Find where the given text appears and provide that cell's center as (X, Y) coordinate. 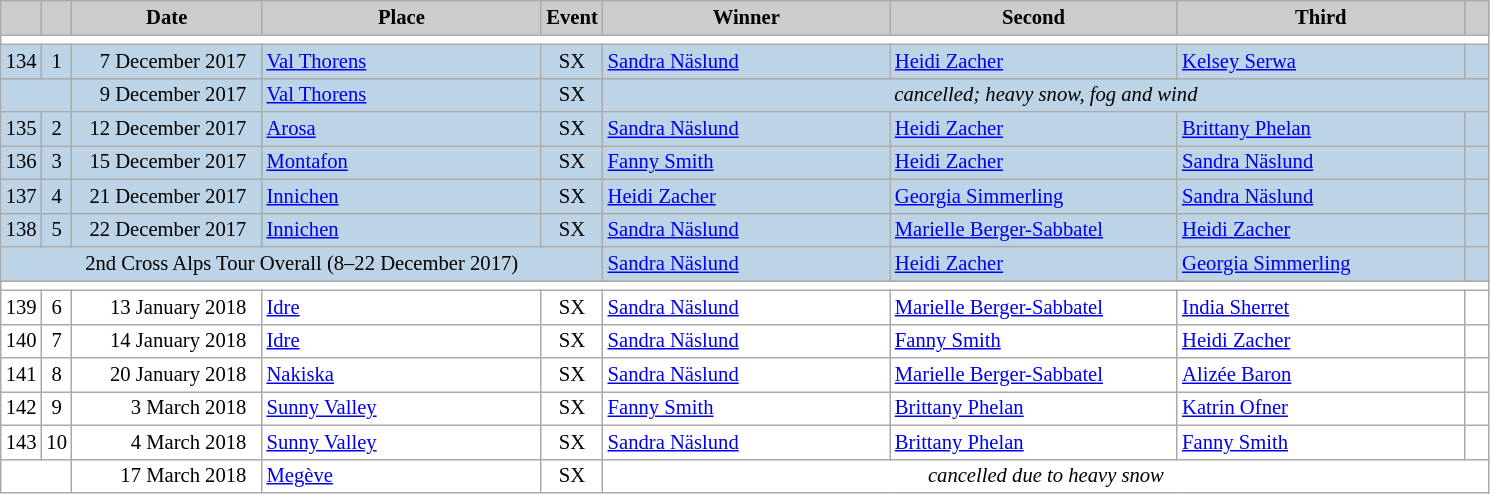
141 (22, 375)
Event (572, 17)
3 March 2018 (167, 408)
14 January 2018 (167, 341)
10 (56, 442)
Arosa (402, 129)
Kelsey Serwa (1320, 61)
135 (22, 129)
137 (22, 196)
Nakiska (402, 375)
Second (1034, 17)
cancelled; heavy snow, fog and wind (1046, 95)
9 (56, 408)
22 December 2017 (167, 230)
134 (22, 61)
Alizée Baron (1320, 375)
1 (56, 61)
139 (22, 307)
2 (56, 129)
17 March 2018 (167, 476)
Date (167, 17)
3 (56, 162)
India Sherret (1320, 307)
7 (56, 341)
136 (22, 162)
Montafon (402, 162)
12 December 2017 (167, 129)
5 (56, 230)
Megève (402, 476)
15 December 2017 (167, 162)
138 (22, 230)
Third (1320, 17)
4 March 2018 (167, 442)
Katrin Ofner (1320, 408)
140 (22, 341)
6 (56, 307)
20 January 2018 (167, 375)
9 December 2017 (167, 95)
Place (402, 17)
4 (56, 196)
142 (22, 408)
7 December 2017 (167, 61)
cancelled due to heavy snow (1046, 476)
13 January 2018 (167, 307)
Winner (746, 17)
143 (22, 442)
2nd Cross Alps Tour Overall (8–22 December 2017) (302, 263)
21 December 2017 (167, 196)
8 (56, 375)
